Pinpoint the cell where the given text exists, returning its (X, Y) midpoint coordinate. 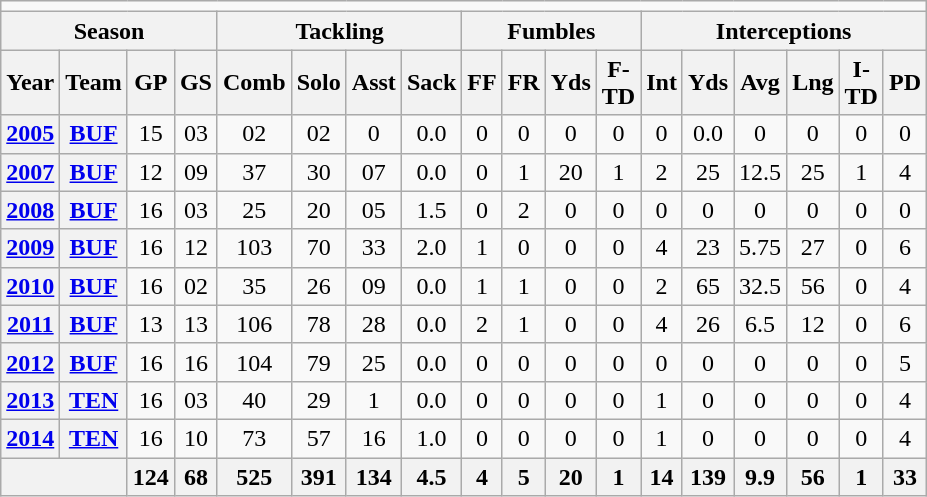
05 (374, 210)
Tackling (339, 31)
2010 (30, 286)
68 (196, 477)
525 (254, 477)
I-TD (861, 82)
2005 (30, 134)
40 (254, 400)
1.5 (431, 210)
Avg (760, 82)
07 (374, 172)
F-TD (618, 82)
1.0 (431, 438)
10 (196, 438)
65 (708, 286)
28 (374, 324)
2008 (30, 210)
Fumbles (552, 31)
2.0 (431, 248)
PD (904, 82)
37 (254, 172)
Comb (254, 82)
57 (318, 438)
Int (662, 82)
2013 (30, 400)
2007 (30, 172)
FF (482, 82)
32.5 (760, 286)
139 (708, 477)
23 (708, 248)
2009 (30, 248)
103 (254, 248)
Interceptions (784, 31)
29 (318, 400)
Year (30, 82)
Sack (431, 82)
124 (150, 477)
Lng (813, 82)
15 (150, 134)
73 (254, 438)
2012 (30, 362)
Solo (318, 82)
2011 (30, 324)
78 (318, 324)
GS (196, 82)
4.5 (431, 477)
134 (374, 477)
391 (318, 477)
5.75 (760, 248)
104 (254, 362)
2014 (30, 438)
27 (813, 248)
12.5 (760, 172)
14 (662, 477)
Season (110, 31)
106 (254, 324)
Team (94, 82)
Asst (374, 82)
35 (254, 286)
9.9 (760, 477)
6.5 (760, 324)
70 (318, 248)
GP (150, 82)
FR (524, 82)
30 (318, 172)
79 (318, 362)
